Capture the cell that displays the provided text and extract its [X, Y] central coordinate. 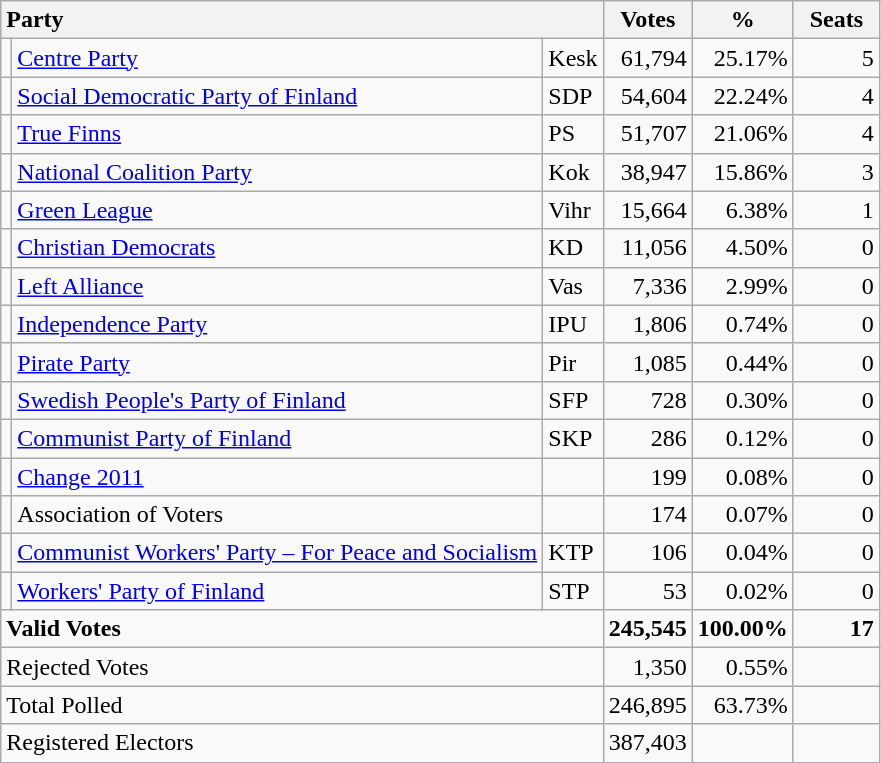
Registered Electors [302, 743]
0.02% [742, 591]
6.38% [742, 210]
Social Democratic Party of Finland [278, 96]
Change 2011 [278, 477]
Votes [648, 20]
SFP [573, 400]
54,604 [648, 96]
11,056 [648, 248]
2.99% [742, 286]
51,707 [648, 134]
Swedish People's Party of Finland [278, 400]
Communist Workers' Party – For Peace and Socialism [278, 553]
Pir [573, 362]
SDP [573, 96]
1,085 [648, 362]
100.00% [742, 629]
22.24% [742, 96]
KD [573, 248]
286 [648, 438]
Centre Party [278, 58]
25.17% [742, 58]
174 [648, 515]
17 [836, 629]
Association of Voters [278, 515]
61,794 [648, 58]
Green League [278, 210]
National Coalition Party [278, 172]
199 [648, 477]
1,350 [648, 667]
Seats [836, 20]
4.50% [742, 248]
38,947 [648, 172]
15.86% [742, 172]
387,403 [648, 743]
True Finns [278, 134]
106 [648, 553]
5 [836, 58]
0.12% [742, 438]
1 [836, 210]
Valid Votes [302, 629]
Vas [573, 286]
21.06% [742, 134]
Independence Party [278, 324]
245,545 [648, 629]
3 [836, 172]
0.55% [742, 667]
Total Polled [302, 705]
IPU [573, 324]
0.74% [742, 324]
SKP [573, 438]
246,895 [648, 705]
0.07% [742, 515]
0.04% [742, 553]
Pirate Party [278, 362]
Vihr [573, 210]
Workers' Party of Finland [278, 591]
Party [302, 20]
% [742, 20]
0.08% [742, 477]
53 [648, 591]
728 [648, 400]
KTP [573, 553]
STP [573, 591]
0.30% [742, 400]
1,806 [648, 324]
7,336 [648, 286]
15,664 [648, 210]
Kok [573, 172]
Kesk [573, 58]
Rejected Votes [302, 667]
Communist Party of Finland [278, 438]
63.73% [742, 705]
Left Alliance [278, 286]
0.44% [742, 362]
PS [573, 134]
Christian Democrats [278, 248]
